Find where the given text appears and provide that cell's center as [x, y] coordinate. 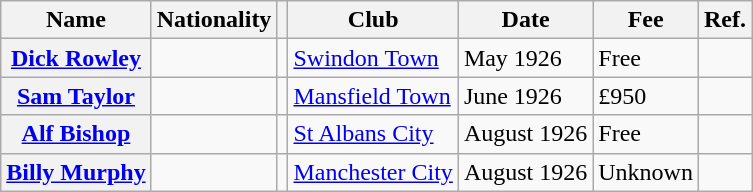
Ref. [724, 20]
Fee [646, 20]
Unknown [646, 172]
Nationality [214, 20]
Dick Rowley [76, 58]
Alf Bishop [76, 134]
Name [76, 20]
£950 [646, 96]
Sam Taylor [76, 96]
Mansfield Town [373, 96]
June 1926 [525, 96]
Date [525, 20]
St Albans City [373, 134]
Manchester City [373, 172]
Swindon Town [373, 58]
Club [373, 20]
May 1926 [525, 58]
Billy Murphy [76, 172]
